Identify which cell holds the provided text, then report its [X, Y] central coordinate. 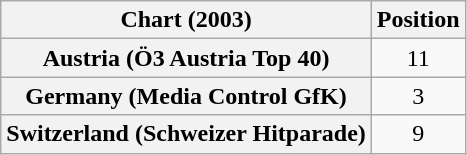
Switzerland (Schweizer Hitparade) [186, 134]
Chart (2003) [186, 20]
3 [418, 96]
Germany (Media Control GfK) [186, 96]
Austria (Ö3 Austria Top 40) [186, 58]
9 [418, 134]
Position [418, 20]
11 [418, 58]
